For the text-containing cell, return its midpoint in (x, y) coordinate format. 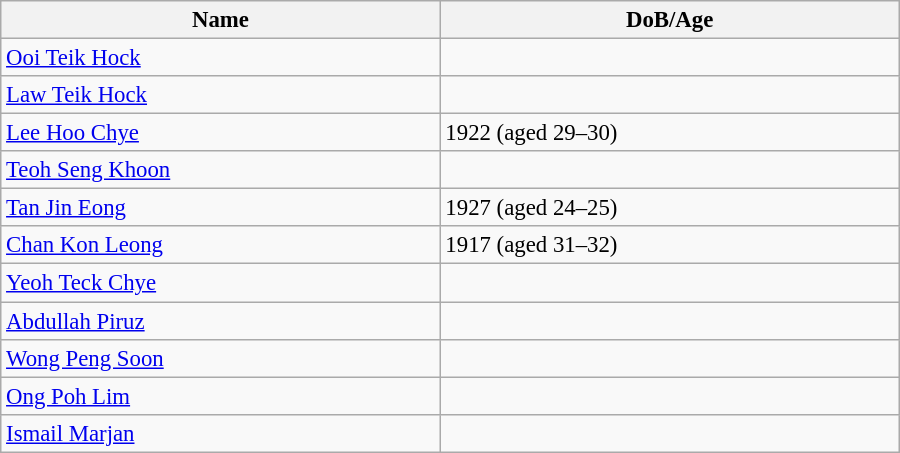
1917 (aged 31–32) (670, 245)
DoB/Age (670, 20)
Law Teik Hock (220, 95)
Wong Peng Soon (220, 358)
Tan Jin Eong (220, 208)
1927 (aged 24–25) (670, 208)
Yeoh Teck Chye (220, 283)
Chan Kon Leong (220, 245)
Lee Hoo Chye (220, 133)
Ooi Teik Hock (220, 58)
Ong Poh Lim (220, 396)
Name (220, 20)
Teoh Seng Khoon (220, 170)
Ismail Marjan (220, 433)
1922 (aged 29–30) (670, 133)
Abdullah Piruz (220, 321)
